Locate the cell with the specified text and output its [X, Y] center coordinate. 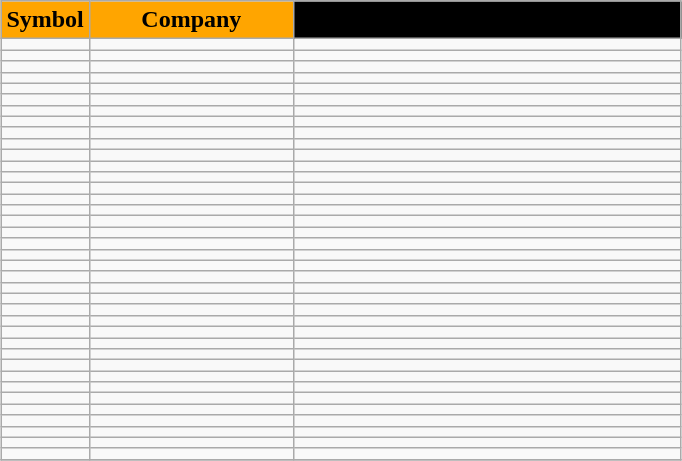
Company [191, 20]
Notes (Products) [487, 20]
Symbol [45, 20]
